Find where the given text appears and provide that cell's center as [x, y] coordinate. 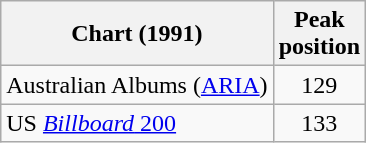
Peakposition [319, 34]
129 [319, 85]
Chart (1991) [137, 34]
Australian Albums (ARIA) [137, 85]
133 [319, 123]
US Billboard 200 [137, 123]
